For the text-containing cell, return its midpoint in [X, Y] coordinate format. 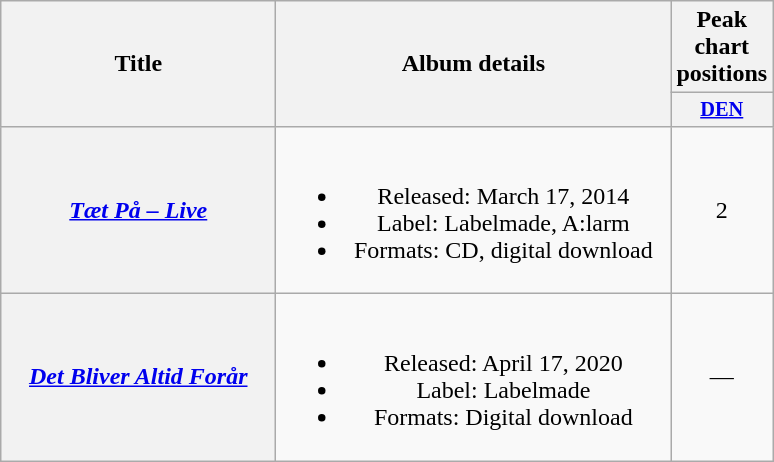
Peak chart positions [722, 47]
— [722, 378]
Det Bliver Altid Forår [138, 378]
Album details [474, 64]
2 [722, 210]
Tæt På – Live [138, 210]
Released: April 17, 2020Label: LabelmadeFormats: Digital download [474, 378]
Title [138, 64]
Released: March 17, 2014Label: Labelmade, A:larmFormats: CD, digital download [474, 210]
DEN [722, 110]
